Pinpoint the cell where the given text exists, returning its (x, y) midpoint coordinate. 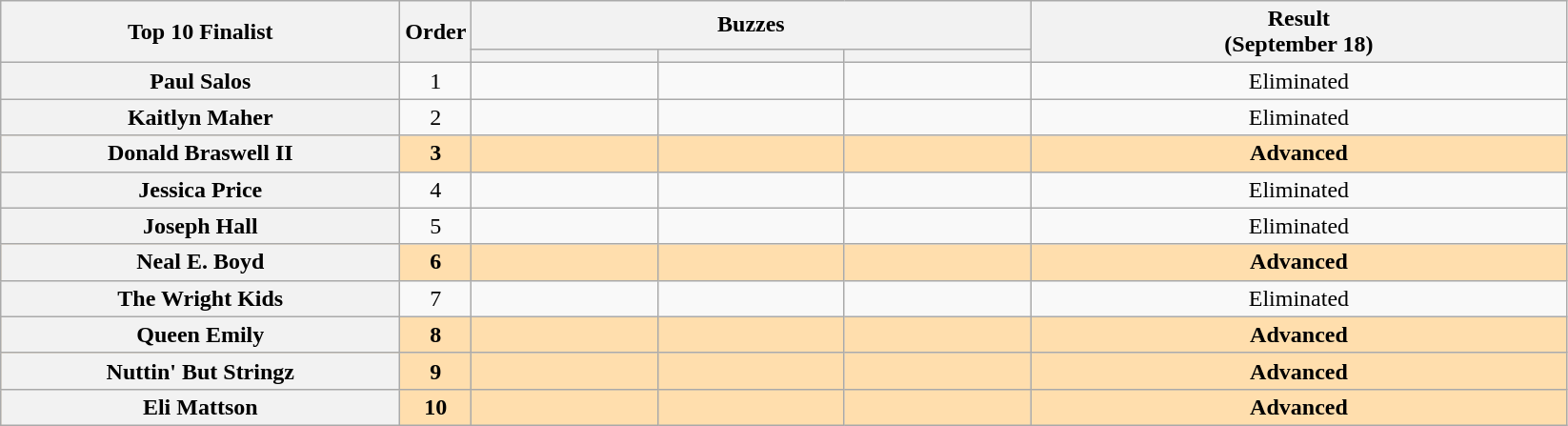
Kaitlyn Maher (200, 117)
4 (436, 190)
Donald Braswell II (200, 153)
1 (436, 81)
2 (436, 117)
Jessica Price (200, 190)
5 (436, 226)
Neal E. Boyd (200, 262)
10 (436, 407)
Joseph Hall (200, 226)
Queen Emily (200, 335)
The Wright Kids (200, 298)
6 (436, 262)
Buzzes (751, 25)
Result (September 18) (1299, 32)
Eli Mattson (200, 407)
9 (436, 371)
7 (436, 298)
Paul Salos (200, 81)
Top 10 Finalist (200, 32)
3 (436, 153)
Nuttin' But Stringz (200, 371)
Order (436, 32)
8 (436, 335)
